Determine the (x, y) coordinate at the center of the cell enclosing the given text.  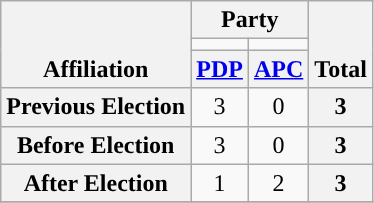
Previous Election (96, 107)
APC (278, 69)
Affiliation (96, 44)
Before Election (96, 145)
PDP (220, 69)
Party (250, 20)
Total (341, 44)
1 (220, 183)
2 (278, 183)
After Election (96, 183)
